From the cell containing the given text, extract its center point as [X, Y] coordinate. 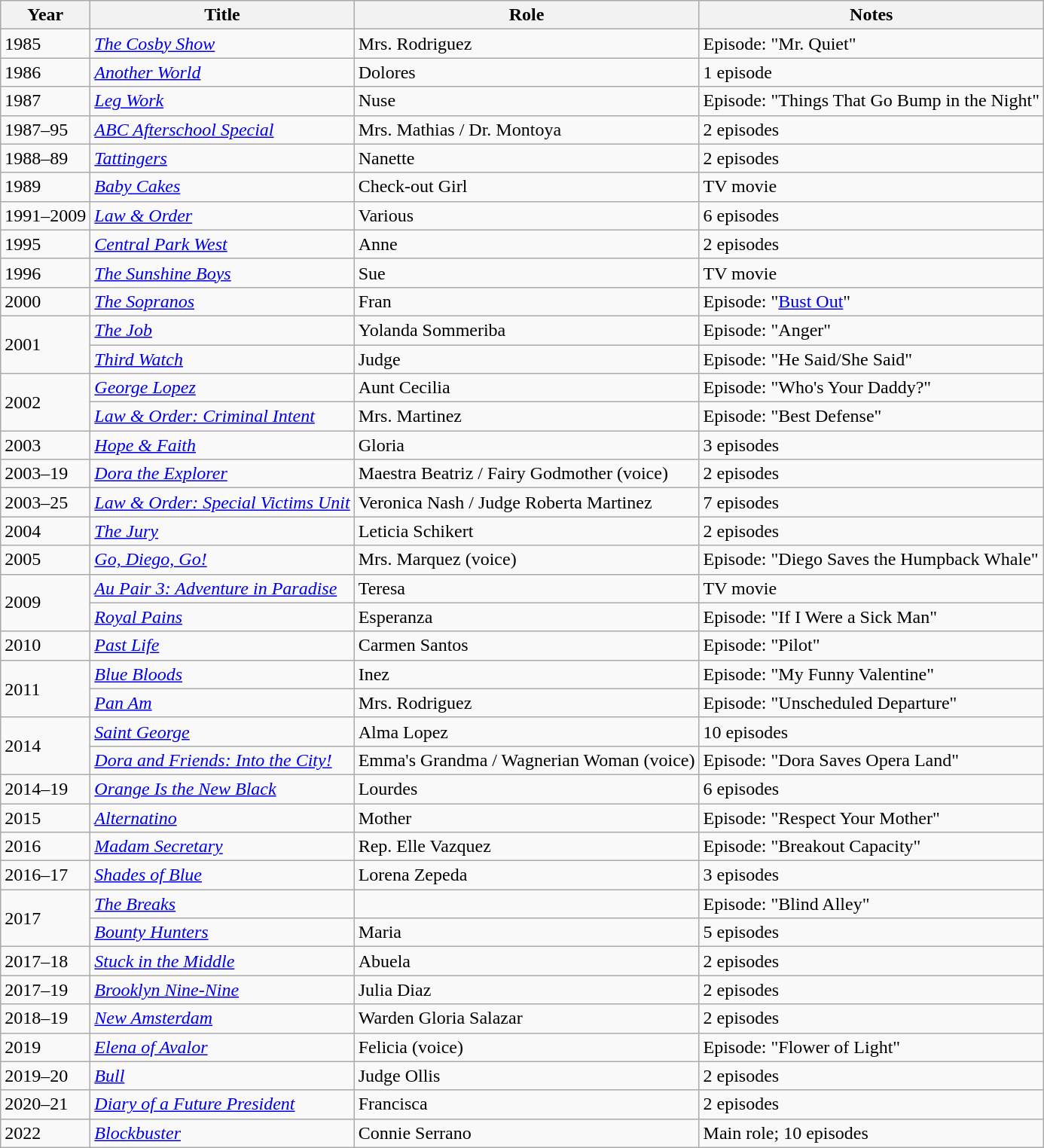
Emma's Grandma / Wagnerian Woman (voice) [527, 760]
Mother [527, 817]
Blockbuster [222, 1133]
ABC Afterschool Special [222, 130]
Judge [527, 359]
Dolores [527, 72]
Hope & Faith [222, 445]
Madam Secretary [222, 847]
Carmen Santos [527, 646]
2014 [45, 746]
1986 [45, 72]
2015 [45, 817]
Maria [527, 933]
The Sopranos [222, 301]
5 episodes [872, 933]
1987 [45, 101]
2014–19 [45, 789]
2019–20 [45, 1076]
Title [222, 15]
2011 [45, 688]
2003 [45, 445]
2018–19 [45, 1018]
Felicia (voice) [527, 1047]
The Sunshine Boys [222, 273]
Role [527, 15]
Saint George [222, 731]
2010 [45, 646]
Teresa [527, 588]
Various [527, 215]
1996 [45, 273]
Episode: "Best Defense" [872, 417]
Nanette [527, 158]
Mrs. Mathias / Dr. Montoya [527, 130]
Check-out Girl [527, 187]
The Job [222, 330]
Orange Is the New Black [222, 789]
Pan Am [222, 703]
Episode: "If I Were a Sick Man" [872, 617]
Au Pair 3: Adventure in Paradise [222, 588]
Episode: "Anger" [872, 330]
2017–18 [45, 961]
Lourdes [527, 789]
Episode: "My Funny Valentine" [872, 674]
2001 [45, 344]
Fran [527, 301]
2020–21 [45, 1104]
Esperanza [527, 617]
Episode: "Flower of Light" [872, 1047]
Brooklyn Nine-Nine [222, 990]
Episode: "Diego Saves the Humpback Whale" [872, 560]
Go, Diego, Go! [222, 560]
Bounty Hunters [222, 933]
Episode: "He Said/She Said" [872, 359]
Episode: "Breakout Capacity" [872, 847]
The Cosby Show [222, 44]
Mrs. Marquez (voice) [527, 560]
2004 [45, 531]
2000 [45, 301]
Aunt Cecilia [527, 388]
1988–89 [45, 158]
Dora the Explorer [222, 474]
Tattingers [222, 158]
7 episodes [872, 502]
2017–19 [45, 990]
2002 [45, 402]
Alternatino [222, 817]
2003–25 [45, 502]
Elena of Avalor [222, 1047]
Law & Order: Criminal Intent [222, 417]
Leg Work [222, 101]
Veronica Nash / Judge Roberta Martinez [527, 502]
1 episode [872, 72]
Diary of a Future President [222, 1104]
1987–95 [45, 130]
Connie Serrano [527, 1133]
Alma Lopez [527, 731]
George Lopez [222, 388]
Dora and Friends: Into the City! [222, 760]
Shades of Blue [222, 875]
Year [45, 15]
Stuck in the Middle [222, 961]
Main role; 10 episodes [872, 1133]
2017 [45, 918]
1989 [45, 187]
1991–2009 [45, 215]
2003–19 [45, 474]
2009 [45, 603]
Rep. Elle Vazquez [527, 847]
2022 [45, 1133]
1995 [45, 244]
Episode: "Respect Your Mother" [872, 817]
Episode: "Pilot" [872, 646]
Francisca [527, 1104]
Maestra Beatriz / Fairy Godmother (voice) [527, 474]
Episode: "Mr. Quiet" [872, 44]
Warden Gloria Salazar [527, 1018]
2016 [45, 847]
The Jury [222, 531]
Royal Pains [222, 617]
Anne [527, 244]
Episode: "Blind Alley" [872, 904]
Abuela [527, 961]
Sue [527, 273]
Nuse [527, 101]
Central Park West [222, 244]
Episode: "Bust Out" [872, 301]
Episode: "Dora Saves Opera Land" [872, 760]
Yolanda Sommeriba [527, 330]
Law & Order [222, 215]
Lorena Zepeda [527, 875]
Episode: "Things That Go Bump in the Night" [872, 101]
1985 [45, 44]
Blue Bloods [222, 674]
2005 [45, 560]
2016–17 [45, 875]
New Amsterdam [222, 1018]
Notes [872, 15]
Judge Ollis [527, 1076]
Law & Order: Special Victims Unit [222, 502]
Mrs. Martinez [527, 417]
Episode: "Unscheduled Departure" [872, 703]
Baby Cakes [222, 187]
Third Watch [222, 359]
Past Life [222, 646]
Bull [222, 1076]
Episode: "Who's Your Daddy?" [872, 388]
Leticia Schikert [527, 531]
Another World [222, 72]
Gloria [527, 445]
Julia Diaz [527, 990]
2019 [45, 1047]
The Breaks [222, 904]
Inez [527, 674]
10 episodes [872, 731]
